Output the [X, Y] coordinate of the center of the cell containing the given text.  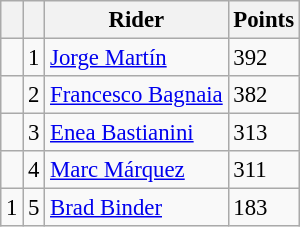
392 [264, 58]
Marc Márquez [136, 170]
183 [264, 208]
Enea Bastianini [136, 133]
311 [264, 170]
5 [34, 208]
Rider [136, 20]
Brad Binder [136, 208]
3 [34, 133]
382 [264, 95]
Francesco Bagnaia [136, 95]
4 [34, 170]
2 [34, 95]
313 [264, 133]
Jorge Martín [136, 58]
Points [264, 20]
